Find where the given text appears and provide that cell's center as (X, Y) coordinate. 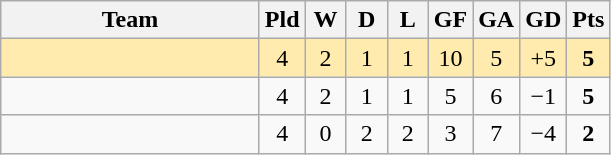
−4 (544, 134)
GF (450, 20)
+5 (544, 58)
GD (544, 20)
W (326, 20)
3 (450, 134)
7 (496, 134)
L (408, 20)
0 (326, 134)
−1 (544, 96)
Pts (588, 20)
D (366, 20)
Team (130, 20)
Pld (282, 20)
GA (496, 20)
10 (450, 58)
6 (496, 96)
